Provide the (X, Y) coordinate of the cell's center where the given text is located.  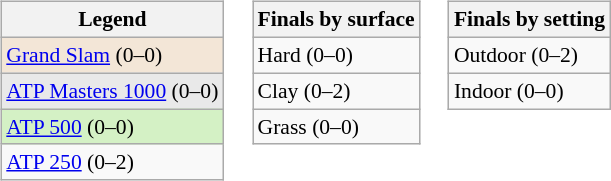
Grand Slam (0–0) (112, 55)
Indoor (0–0) (530, 91)
Finals by surface (336, 20)
Finals by setting (530, 20)
ATP 500 (0–0) (112, 127)
Clay (0–2) (336, 91)
Legend (112, 20)
ATP Masters 1000 (0–0) (112, 91)
Hard (0–0) (336, 55)
ATP 250 (0–2) (112, 162)
Grass (0–0) (336, 127)
Outdoor (0–2) (530, 55)
